Identify which cell holds the provided text, then report its (X, Y) central coordinate. 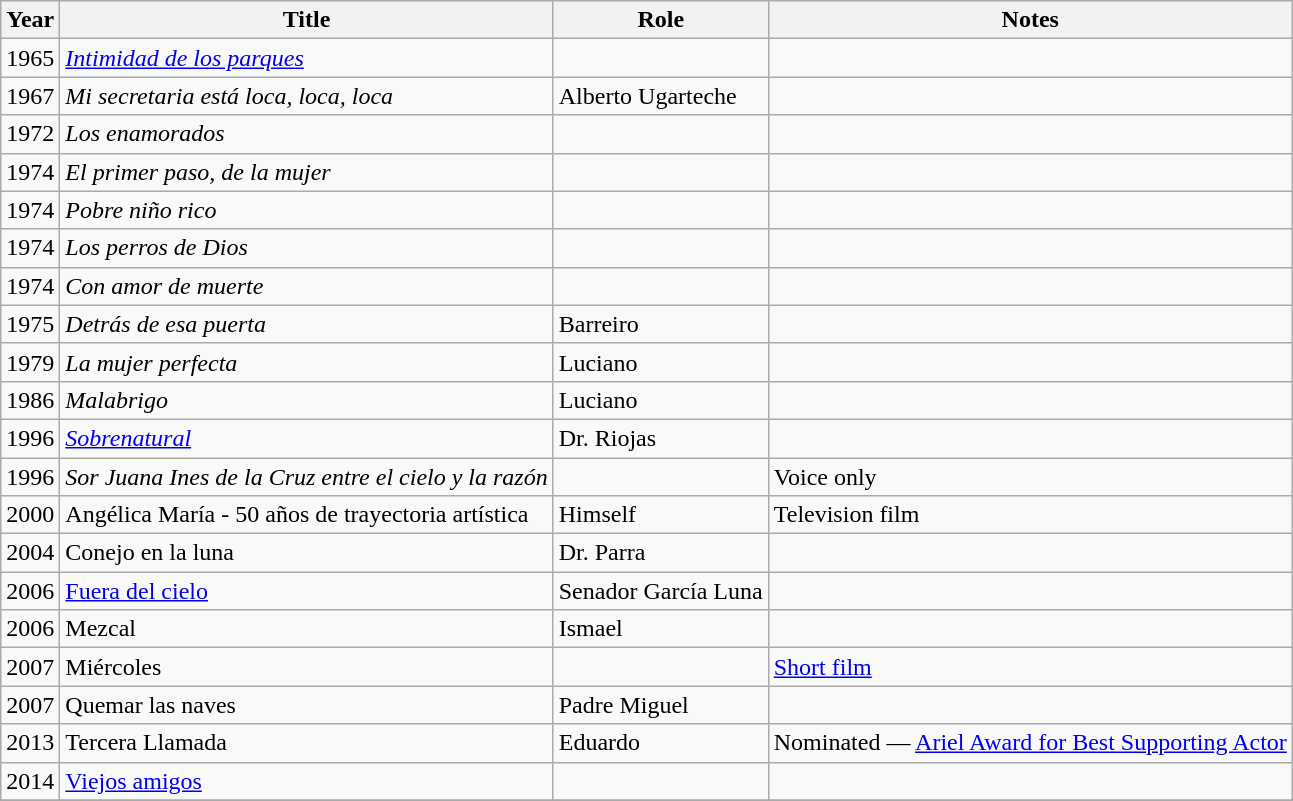
Sor Juana Ines de la Cruz entre el cielo y la razón (306, 477)
Intimidad de los parques (306, 58)
Quemar las naves (306, 705)
1965 (30, 58)
Angélica María - 50 años de trayectoria artística (306, 515)
Television film (1030, 515)
Himself (660, 515)
2013 (30, 743)
Mi secretaria está loca, loca, loca (306, 96)
Sobrenatural (306, 438)
Pobre niño rico (306, 210)
2000 (30, 515)
Alberto Ugarteche (660, 96)
1975 (30, 324)
Detrás de esa puerta (306, 324)
Year (30, 20)
Dr. Riojas (660, 438)
Padre Miguel (660, 705)
Nominated — Ariel Award for Best Supporting Actor (1030, 743)
1986 (30, 400)
Role (660, 20)
Eduardo (660, 743)
Ismael (660, 629)
Voice only (1030, 477)
Mezcal (306, 629)
Senador García Luna (660, 591)
Con amor de muerte (306, 286)
Short film (1030, 667)
2014 (30, 781)
Barreiro (660, 324)
Notes (1030, 20)
Tercera Llamada (306, 743)
Dr. Parra (660, 553)
Viejos amigos (306, 781)
Fuera del cielo (306, 591)
Los enamorados (306, 134)
El primer paso, de la mujer (306, 172)
2004 (30, 553)
1967 (30, 96)
Los perros de Dios (306, 248)
1979 (30, 362)
Title (306, 20)
La mujer perfecta (306, 362)
Malabrigo (306, 400)
1972 (30, 134)
Miércoles (306, 667)
Conejo en la luna (306, 553)
